Return (x, y) of the center of cell containing provided text 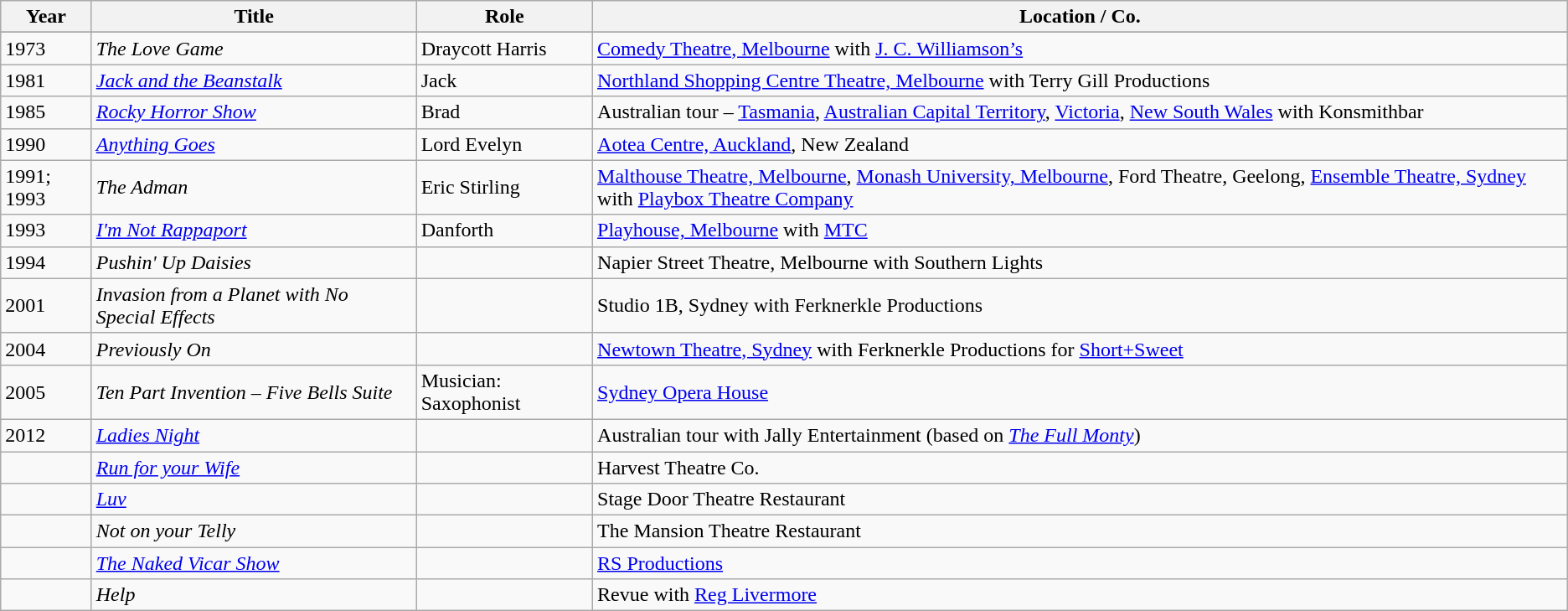
Jack and the Beanstalk (254, 80)
Previously On (254, 349)
Luv (254, 500)
The Naked Vicar Show (254, 563)
Role (504, 17)
Brad (504, 112)
The Mansion Theatre Restaurant (1081, 531)
Stage Door Theatre Restaurant (1081, 500)
Invasion from a Planet with No Special Effects (254, 305)
Northland Shopping Centre Theatre, Melbourne with Terry Gill Productions (1081, 80)
Lord Evelyn (504, 144)
2004 (46, 349)
Harvest Theatre Co. (1081, 467)
2005 (46, 392)
Ten Part Invention – Five Bells Suite (254, 392)
Pushin' Up Daisies (254, 262)
Eric Stirling (504, 188)
Sydney Opera House (1081, 392)
Comedy Theatre, Melbourne with J. C. Williamson’s (1081, 49)
Danforth (504, 230)
1973 (46, 49)
Australian tour – Tasmania, Australian Capital Territory, Victoria, New South Wales with Konsmithbar (1081, 112)
1985 (46, 112)
The Adman (254, 188)
1981 (46, 80)
The Love Game (254, 49)
Run for your Wife (254, 467)
2012 (46, 435)
Title (254, 17)
Anything Goes (254, 144)
2001 (46, 305)
Draycott Harris (504, 49)
Jack (504, 80)
1991; 1993 (46, 188)
Year (46, 17)
Ladies Night (254, 435)
Help (254, 595)
Location / Co. (1081, 17)
Playhouse, Melbourne with MTC (1081, 230)
Musician: Saxophonist (504, 392)
Not on your Telly (254, 531)
Aotea Centre, Auckland, New Zealand (1081, 144)
Studio 1B, Sydney with Ferknerkle Productions (1081, 305)
1990 (46, 144)
Revue with Reg Livermore (1081, 595)
RS Productions (1081, 563)
1994 (46, 262)
Australian tour with Jally Entertainment (based on The Full Monty) (1081, 435)
Newtown Theatre, Sydney with Ferknerkle Productions for Short+Sweet (1081, 349)
Malthouse Theatre, Melbourne, Monash University, Melbourne, Ford Theatre, Geelong, Ensemble Theatre, Sydney with Playbox Theatre Company (1081, 188)
1993 (46, 230)
I'm Not Rappaport (254, 230)
Napier Street Theatre, Melbourne with Southern Lights (1081, 262)
Rocky Horror Show (254, 112)
